Find where the given text appears and provide that cell's center as (x, y) coordinate. 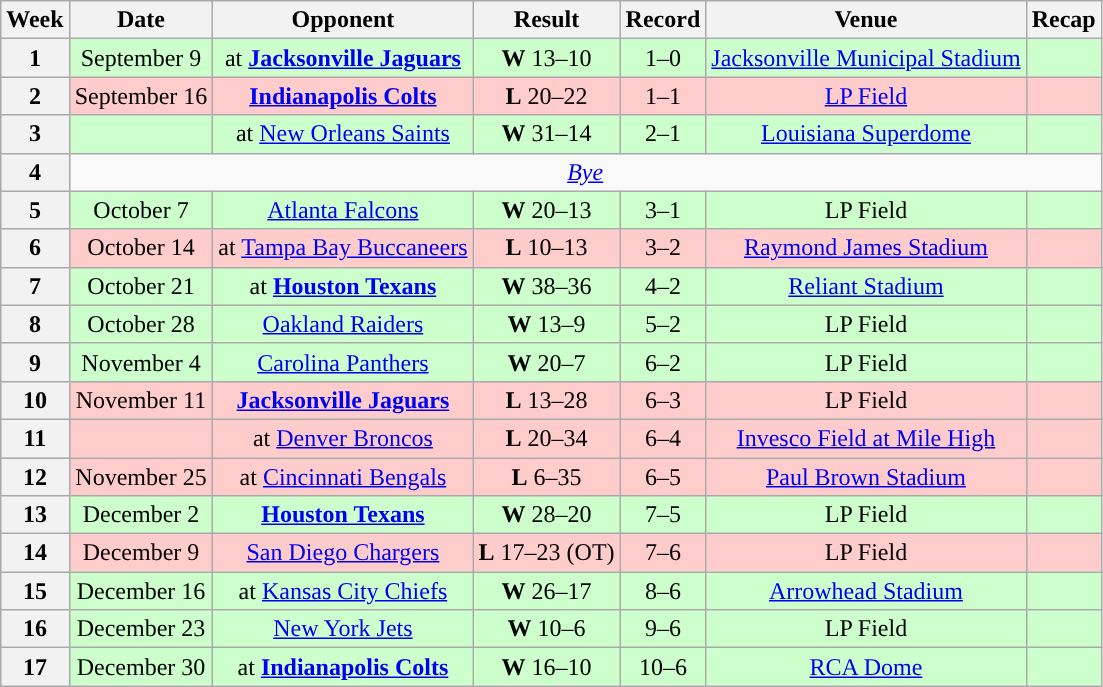
Arrowhead Stadium (866, 591)
November 11 (141, 400)
9–6 (663, 629)
L 20–22 (546, 96)
6–4 (663, 438)
October 28 (141, 324)
October 7 (141, 210)
12 (35, 477)
Louisiana Superdome (866, 134)
Oakland Raiders (343, 324)
at Cincinnati Bengals (343, 477)
at Denver Broncos (343, 438)
11 (35, 438)
November 4 (141, 362)
5–2 (663, 324)
Paul Brown Stadium (866, 477)
W 38–36 (546, 286)
Carolina Panthers (343, 362)
Week (35, 20)
Jacksonville Municipal Stadium (866, 58)
17 (35, 667)
W 26–17 (546, 591)
L 17–23 (OT) (546, 553)
10 (35, 400)
Jacksonville Jaguars (343, 400)
November 25 (141, 477)
W 16–10 (546, 667)
2 (35, 96)
December 23 (141, 629)
December 2 (141, 515)
Venue (866, 20)
W 31–14 (546, 134)
4–2 (663, 286)
at Kansas City Chiefs (343, 591)
December 30 (141, 667)
Atlanta Falcons (343, 210)
1 (35, 58)
October 14 (141, 248)
W 13–10 (546, 58)
Indianapolis Colts (343, 96)
Bye (585, 172)
7 (35, 286)
13 (35, 515)
RCA Dome (866, 667)
September 9 (141, 58)
3 (35, 134)
at Houston Texans (343, 286)
W 13–9 (546, 324)
New York Jets (343, 629)
Record (663, 20)
6–2 (663, 362)
L 20–34 (546, 438)
16 (35, 629)
2–1 (663, 134)
L 13–28 (546, 400)
4 (35, 172)
7–6 (663, 553)
8–6 (663, 591)
Invesco Field at Mile High (866, 438)
Date (141, 20)
6–3 (663, 400)
September 16 (141, 96)
W 20–7 (546, 362)
8 (35, 324)
Recap (1064, 20)
9 (35, 362)
5 (35, 210)
1–0 (663, 58)
W 20–13 (546, 210)
at Jacksonville Jaguars (343, 58)
14 (35, 553)
October 21 (141, 286)
L 10–13 (546, 248)
at New Orleans Saints (343, 134)
Result (546, 20)
10–6 (663, 667)
3–1 (663, 210)
Houston Texans (343, 515)
Reliant Stadium (866, 286)
L 6–35 (546, 477)
6 (35, 248)
December 16 (141, 591)
15 (35, 591)
at Tampa Bay Buccaneers (343, 248)
7–5 (663, 515)
W 10–6 (546, 629)
Opponent (343, 20)
W 28–20 (546, 515)
6–5 (663, 477)
3–2 (663, 248)
Raymond James Stadium (866, 248)
San Diego Chargers (343, 553)
at Indianapolis Colts (343, 667)
1–1 (663, 96)
December 9 (141, 553)
